Search for the cell housing the specified text and yield its (x, y) center coordinate. 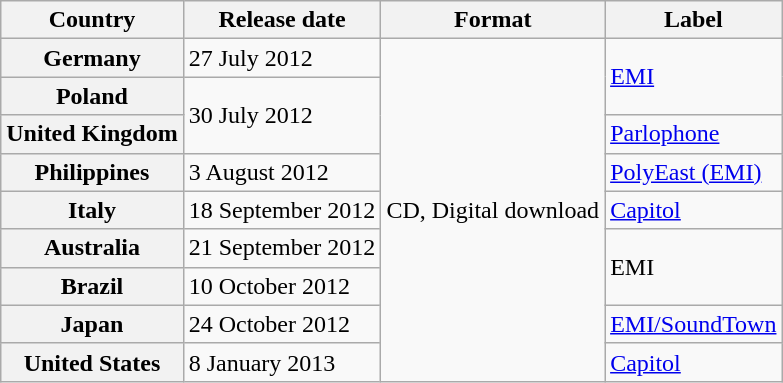
8 January 2013 (282, 362)
Poland (92, 96)
3 August 2012 (282, 172)
Release date (282, 20)
Germany (92, 58)
30 July 2012 (282, 115)
PolyEast (EMI) (694, 172)
Australia (92, 248)
10 October 2012 (282, 286)
Italy (92, 210)
27 July 2012 (282, 58)
Brazil (92, 286)
EMI/SoundTown (694, 324)
Parlophone (694, 134)
Japan (92, 324)
CD, Digital download (493, 210)
18 September 2012 (282, 210)
Country (92, 20)
24 October 2012 (282, 324)
Label (694, 20)
Philippines (92, 172)
Format (493, 20)
United States (92, 362)
21 September 2012 (282, 248)
United Kingdom (92, 134)
